Output the [x, y] coordinate of the center of the cell containing the given text.  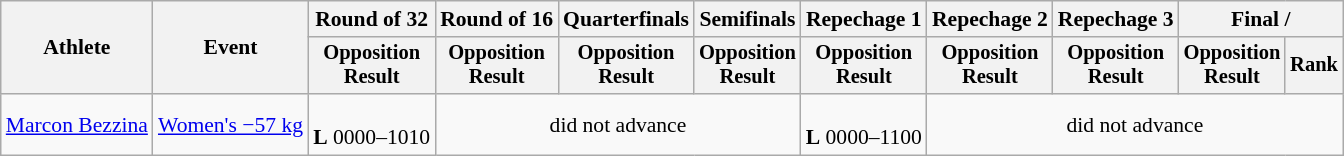
Athlete [77, 48]
L 0000–1010 [372, 124]
L 0000–1100 [864, 124]
Marcon Bezzina [77, 124]
Final / [1261, 19]
Round of 16 [496, 19]
Quarterfinals [626, 19]
Rank [1314, 66]
Semifinals [748, 19]
Event [230, 48]
Round of 32 [372, 19]
Repechage 1 [864, 19]
Women's −57 kg [230, 124]
Repechage 2 [990, 19]
Repechage 3 [1116, 19]
